For the text-containing cell, return its midpoint in [X, Y] coordinate format. 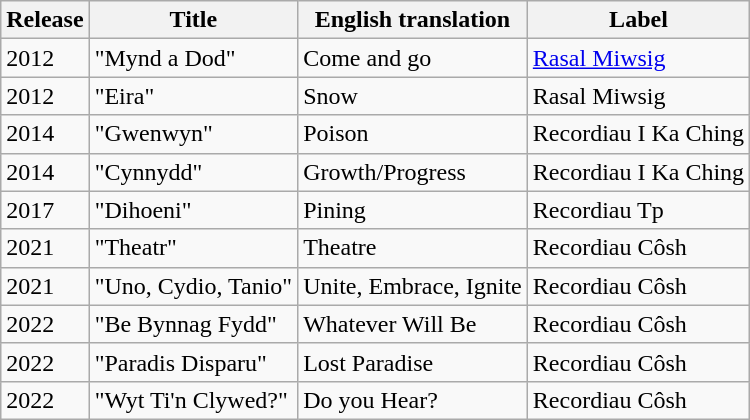
Release [45, 20]
English translation [413, 20]
Poison [413, 134]
"Dihoeni" [194, 210]
Whatever Will Be [413, 324]
Growth/Progress [413, 172]
Recordiau Tp [638, 210]
"Mynd a Dod" [194, 58]
"Theatr" [194, 248]
"Eira" [194, 96]
Lost Paradise [413, 362]
Unite, Embrace, Ignite [413, 286]
Come and go [413, 58]
Label [638, 20]
"Gwenwyn" [194, 134]
"Uno, Cydio, Tanio" [194, 286]
"Wyt Ti'n Clywed?" [194, 400]
Snow [413, 96]
"Paradis Disparu" [194, 362]
Title [194, 20]
Pining [413, 210]
Theatre [413, 248]
Do you Hear? [413, 400]
2017 [45, 210]
"Cynnydd" [194, 172]
"Be Bynnag Fydd" [194, 324]
